Search for the cell housing the specified text and yield its [X, Y] center coordinate. 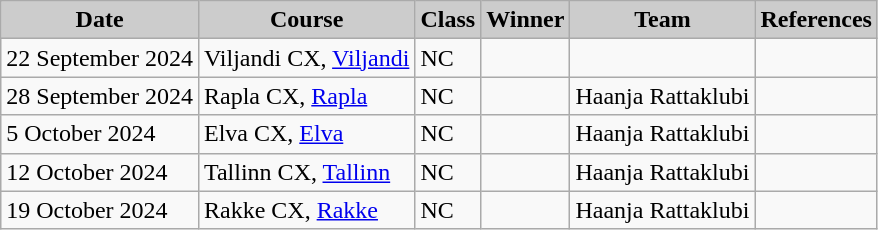
Winner [526, 20]
28 September 2024 [100, 96]
Class [448, 20]
Date [100, 20]
Viljandi CX, Viljandi [306, 58]
5 October 2024 [100, 134]
References [816, 20]
Rapla CX, Rapla [306, 96]
Team [662, 20]
Rakke CX, Rakke [306, 210]
12 October 2024 [100, 172]
Course [306, 20]
Elva CX, Elva [306, 134]
Tallinn CX, Tallinn [306, 172]
22 September 2024 [100, 58]
19 October 2024 [100, 210]
